Locate the cell with the specified text and output its (X, Y) center coordinate. 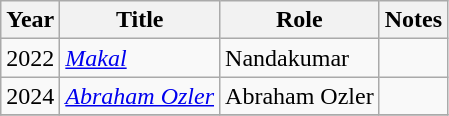
2024 (30, 96)
Nandakumar (300, 58)
Year (30, 20)
2022 (30, 58)
Role (300, 20)
Notes (413, 20)
Makal (140, 58)
Title (140, 20)
